From the cell containing the given text, extract its center point as (X, Y) coordinate. 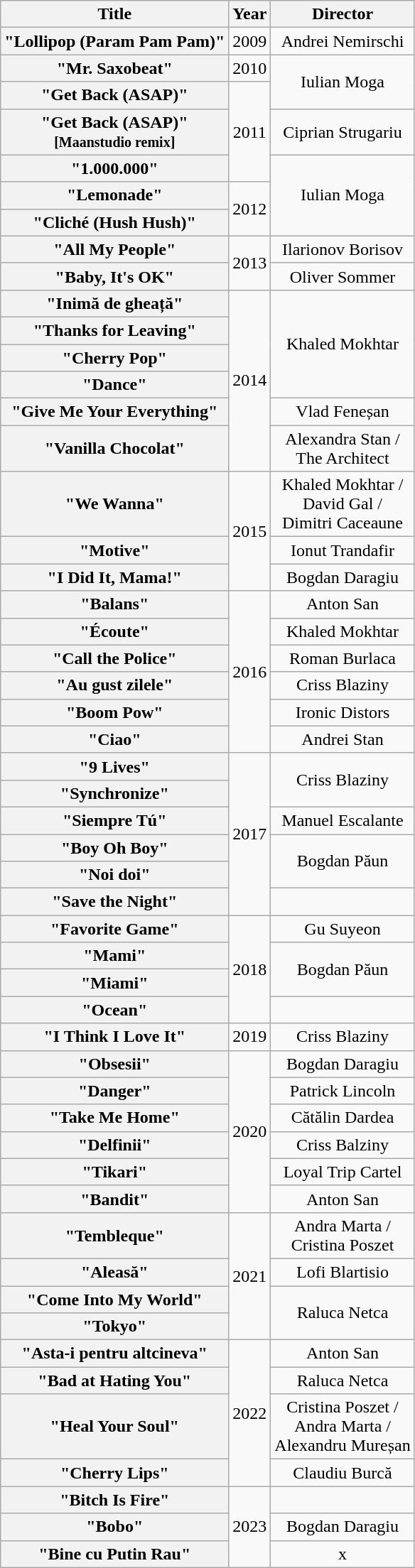
Andrei Nemirschi (343, 41)
2010 (250, 68)
Vlad Feneșan (343, 412)
"Take Me Home" (115, 1118)
"Noi doi" (115, 875)
Patrick Lincoln (343, 1091)
"Dance" (115, 385)
"We Wanna" (115, 504)
Title (115, 14)
"Get Back (ASAP)" [Maanstudio remix] (115, 132)
"I Think I Love It" (115, 1037)
2016 (250, 672)
Alexandra Stan /The Architect (343, 449)
"Mr. Saxobeat" (115, 68)
"Lollipop (Param Pam Pam)" (115, 41)
"Synchronize" (115, 793)
"Tikari" (115, 1172)
"Obsesii" (115, 1064)
"Bitch Is Fire" (115, 1500)
2015 (250, 531)
"Danger" (115, 1091)
"Bad at Hating You" (115, 1381)
"Asta-i pentru altcineva" (115, 1354)
"Boom Pow" (115, 712)
"1.000.000" (115, 168)
2017 (250, 834)
"Cliché (Hush Hush)" (115, 222)
Director (343, 14)
"Balans" (115, 604)
"Siempre Tú" (115, 820)
"Baby, It's OK" (115, 276)
"Boy Oh Boy" (115, 847)
"Heal Your Soul" (115, 1427)
"Favorite Game" (115, 929)
Cătălin Dardea (343, 1118)
Cristina Poszet /Andra Marta /Alexandru Mureșan (343, 1427)
"Get Back (ASAP)" (115, 95)
"Lemonade" (115, 195)
2011 (250, 132)
Manuel Escalante (343, 820)
2018 (250, 969)
2014 (250, 381)
"Miami" (115, 983)
"Inimă de gheață" (115, 303)
Oliver Sommer (343, 276)
Ciprian Strugariu (343, 132)
"Tokyo" (115, 1327)
Lofi Blartisio (343, 1272)
2020 (250, 1131)
"Delfinii" (115, 1145)
"Ciao" (115, 739)
"Cherry Lips" (115, 1473)
"Bine cu Putin Rau" (115, 1554)
Year (250, 14)
Claudiu Burcă (343, 1473)
2023 (250, 1527)
Ionut Trandafir (343, 550)
2021 (250, 1275)
2009 (250, 41)
2012 (250, 209)
Khaled Mokhtar /David Gal /Dimitri Caceaune (343, 504)
"All My People" (115, 249)
Gu Suyeon (343, 929)
"I Did It, Mama!" (115, 577)
"Écoute" (115, 631)
2022 (250, 1413)
"Thanks for Leaving" (115, 330)
Andra Marta /Cristina Poszet (343, 1236)
Criss Balziny (343, 1145)
"Mami" (115, 956)
"Bobo" (115, 1527)
"Au gust zilele" (115, 685)
"Save the Night" (115, 902)
"Bandit" (115, 1199)
x (343, 1554)
"Ocean" (115, 1010)
Loyal Trip Cartel (343, 1172)
Andrei Stan (343, 739)
"9 Lives" (115, 766)
Ironic Distors (343, 712)
"Aleasă" (115, 1272)
"Tembleque" (115, 1236)
"Vanilla Chocolat" (115, 449)
"Come Into My World" (115, 1299)
Roman Burlaca (343, 658)
2019 (250, 1037)
"Cherry Pop" (115, 357)
"Give Me Your Everything" (115, 412)
"Call the Police" (115, 658)
2013 (250, 263)
Ilarionov Borisov (343, 249)
"Motive" (115, 550)
